Capture the cell that displays the provided text and extract its [x, y] central coordinate. 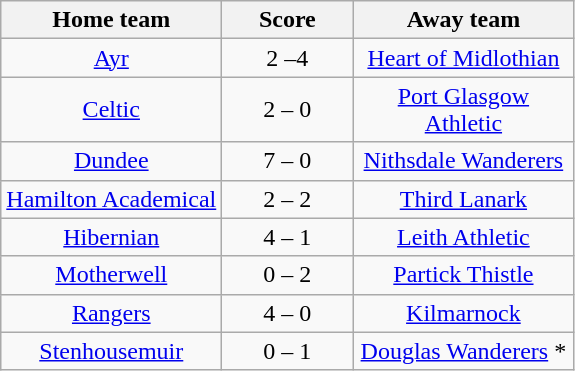
Stenhousemuir [112, 351]
Port Glasgow Athletic [464, 110]
Kilmarnock [464, 313]
2 – 2 [288, 199]
0 – 2 [288, 275]
Heart of Midlothian [464, 58]
4 – 0 [288, 313]
Hamilton Academical [112, 199]
2 –4 [288, 58]
Celtic [112, 110]
Away team [464, 20]
Rangers [112, 313]
Third Lanark [464, 199]
Dundee [112, 161]
Home team [112, 20]
4 – 1 [288, 237]
2 – 0 [288, 110]
Ayr [112, 58]
Motherwell [112, 275]
7 – 0 [288, 161]
0 – 1 [288, 351]
Hibernian [112, 237]
Score [288, 20]
Partick Thistle [464, 275]
Nithsdale Wanderers [464, 161]
Douglas Wanderers * [464, 351]
Leith Athletic [464, 237]
